Return the (x, y) coordinate for the center point of the cell that contains the specified text.  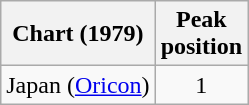
Peakposition (201, 34)
Chart (1979) (78, 34)
Japan (Oricon) (78, 85)
1 (201, 85)
